Pinpoint the cell where the given text exists, returning its (x, y) midpoint coordinate. 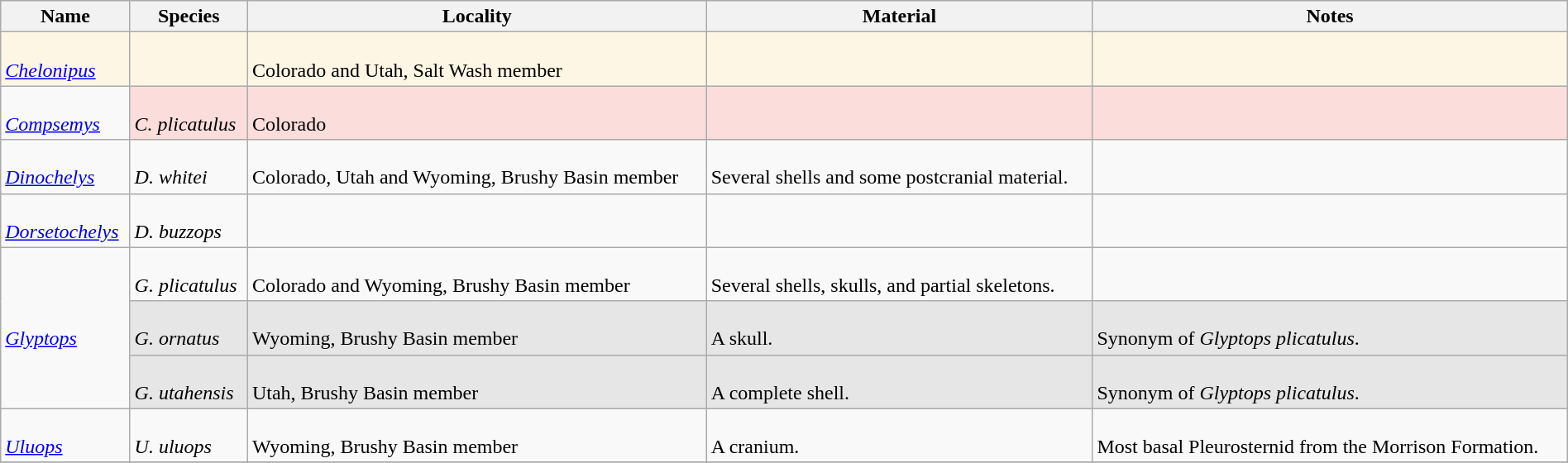
Most basal Pleurosternid from the Morrison Formation. (1330, 435)
A cranium. (900, 435)
Colorado and Utah, Salt Wash member (476, 60)
Several shells and some postcranial material. (900, 167)
G. ornatus (189, 327)
Compsemys (65, 112)
Name (65, 17)
Colorado and Wyoming, Brushy Basin member (476, 274)
Species (189, 17)
Several shells, skulls, and partial skeletons. (900, 274)
D. buzzops (189, 220)
Utah, Brushy Basin member (476, 382)
Dinochelys (65, 167)
D. whitei (189, 167)
G. plicatulus (189, 274)
G. utahensis (189, 382)
Uluops (65, 435)
Chelonipus (65, 60)
Locality (476, 17)
C. plicatulus (189, 112)
Material (900, 17)
Dorsetochelys (65, 220)
U. uluops (189, 435)
Colorado (476, 112)
A skull. (900, 327)
Glyptops (65, 327)
A complete shell. (900, 382)
Notes (1330, 17)
Colorado, Utah and Wyoming, Brushy Basin member (476, 167)
